Pinpoint the cell where the given text exists, returning its (X, Y) midpoint coordinate. 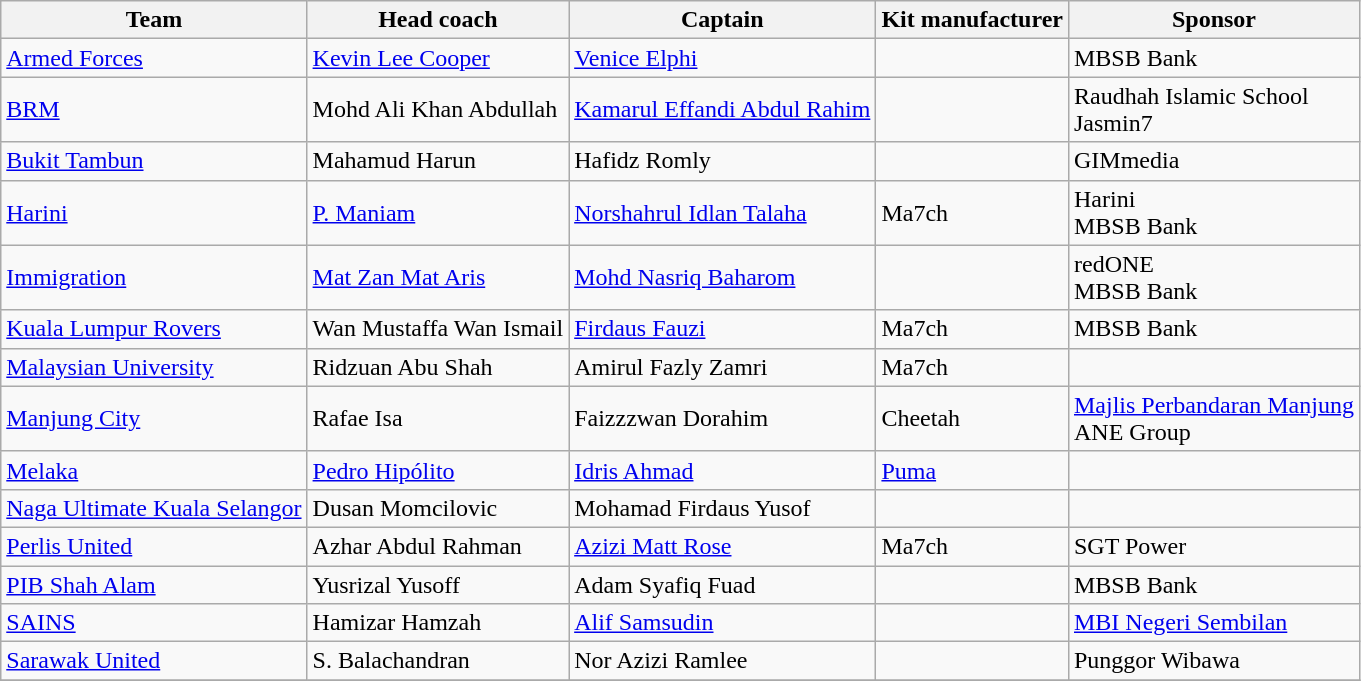
GIMmedia (1214, 161)
Captain (722, 20)
Sponsor (1214, 20)
Kuala Lumpur Rovers (154, 329)
MBI Negeri Sembilan (1214, 623)
Armed Forces (154, 58)
Immigration (154, 278)
S. Balachandran (438, 661)
Hafidz Romly (722, 161)
Rafae Isa (438, 418)
Pedro Hipólito (438, 470)
Yusrizal Yusoff (438, 585)
Bukit Tambun (154, 161)
Kit manufacturer (972, 20)
Malaysian University (154, 367)
P. Maniam (438, 212)
Cheetah (972, 418)
Azhar Abdul Rahman (438, 546)
Mahamud Harun (438, 161)
Punggor Wibawa (1214, 661)
Amirul Fazly Zamri (722, 367)
Head coach (438, 20)
Melaka (154, 470)
Harini (154, 212)
BRM (154, 110)
Raudhah Islamic SchoolJasmin7 (1214, 110)
Puma (972, 470)
Dusan Momcilovic (438, 508)
Perlis United (154, 546)
redONEMBSB Bank (1214, 278)
Azizi Matt Rose (722, 546)
Team (154, 20)
HariniMBSB Bank (1214, 212)
Kamarul Effandi Abdul Rahim (722, 110)
Adam Syafiq Fuad (722, 585)
Sarawak United (154, 661)
Naga Ultimate Kuala Selangor (154, 508)
Majlis Perbandaran ManjungANE Group (1214, 418)
Nor Azizi Ramlee (722, 661)
Venice Elphi (722, 58)
PIB Shah Alam (154, 585)
Norshahrul Idlan Talaha (722, 212)
Mohd Ali Khan Abdullah (438, 110)
Faizzzwan Dorahim (722, 418)
Hamizar Hamzah (438, 623)
Ridzuan Abu Shah (438, 367)
Mohd Nasriq Baharom (722, 278)
Firdaus Fauzi (722, 329)
SAINS (154, 623)
Kevin Lee Cooper (438, 58)
Manjung City (154, 418)
Wan Mustaffa Wan Ismail (438, 329)
Alif Samsudin (722, 623)
Idris Ahmad (722, 470)
Mohamad Firdaus Yusof (722, 508)
SGT Power (1214, 546)
Mat Zan Mat Aris (438, 278)
